Capture the cell that displays the provided text and extract its [x, y] central coordinate. 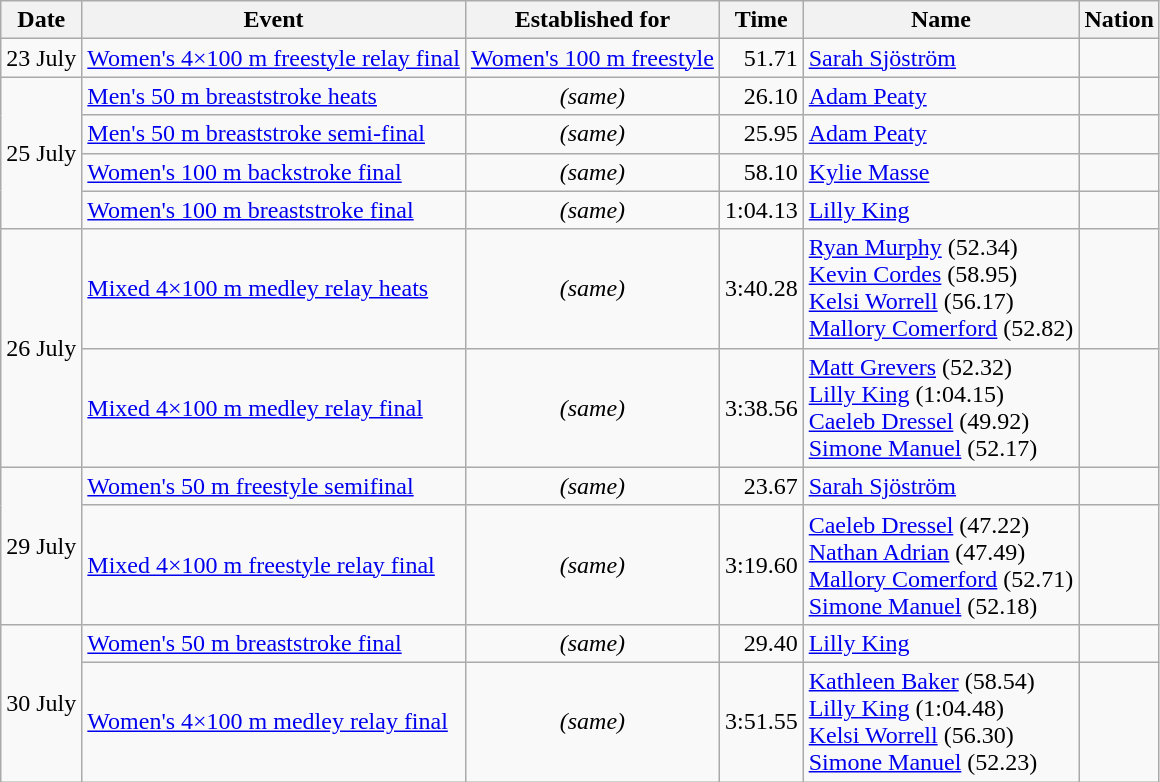
Women's 100 m backstroke final [274, 172]
29.40 [761, 643]
Women's 4×100 m medley relay final [274, 722]
58.10 [761, 172]
Caeleb Dressel (47.22)Nathan Adrian (47.49)Mallory Comerford (52.71)Simone Manuel (52.18) [941, 564]
Kathleen Baker (58.54)Lilly King (1:04.48)Kelsi Worrell (56.30)Simone Manuel (52.23) [941, 722]
26 July [42, 348]
30 July [42, 702]
Mixed 4×100 m medley relay heats [274, 288]
Women's 4×100 m freestyle relay final [274, 58]
Women's 100 m freestyle [592, 58]
Men's 50 m breaststroke semi-final [274, 134]
3:51.55 [761, 722]
Women's 100 m breaststroke final [274, 210]
51.71 [761, 58]
Mixed 4×100 m freestyle relay final [274, 564]
23.67 [761, 486]
Kylie Masse [941, 172]
26.10 [761, 96]
25 July [42, 153]
25.95 [761, 134]
Ryan Murphy (52.34)Kevin Cordes (58.95)Kelsi Worrell (56.17)Mallory Comerford (52.82) [941, 288]
Women's 50 m breaststroke final [274, 643]
Established for [592, 20]
23 July [42, 58]
Date [42, 20]
Mixed 4×100 m medley relay final [274, 408]
3:40.28 [761, 288]
Event [274, 20]
Time [761, 20]
Men's 50 m breaststroke heats [274, 96]
Nation [1119, 20]
Women's 50 m freestyle semifinal [274, 486]
29 July [42, 546]
Name [941, 20]
3:38.56 [761, 408]
3:19.60 [761, 564]
Matt Grevers (52.32)Lilly King (1:04.15)Caeleb Dressel (49.92)Simone Manuel (52.17) [941, 408]
1:04.13 [761, 210]
